Return the (X, Y) coordinate for the center point of the cell that contains the specified text.  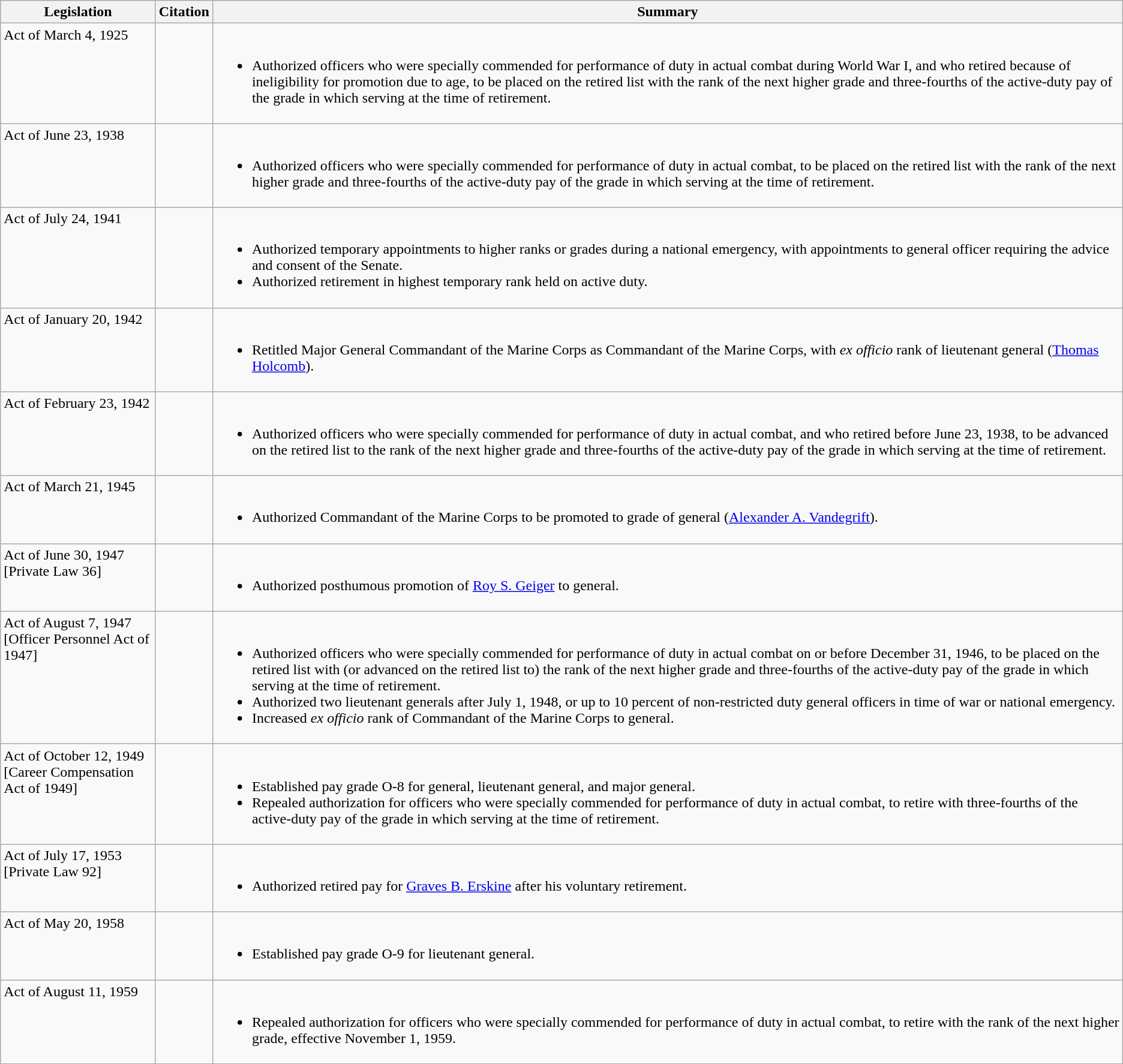
Established pay grade O-9 for lieutenant general. (667, 945)
Act of August 11, 1959 (78, 1022)
Act of March 4, 1925 (78, 73)
Act of October 12, 1949[Career Compensation Act of 1949] (78, 794)
Summary (667, 12)
Authorized retired pay for Graves B. Erskine after his voluntary retirement. (667, 878)
Act of May 20, 1958 (78, 945)
Act of March 21, 1945 (78, 510)
Retitled Major General Commandant of the Marine Corps as Commandant of the Marine Corps, with ex officio rank of lieutenant general (Thomas Holcomb). (667, 350)
Act of February 23, 1942 (78, 434)
Authorized posthumous promotion of Roy S. Geiger to general. (667, 577)
Act of January 20, 1942 (78, 350)
Act of June 30, 1947[Private Law 36] (78, 577)
Act of July 17, 1953[Private Law 92] (78, 878)
Act of July 24, 1941 (78, 258)
Act of August 7, 1947[Officer Personnel Act of 1947] (78, 678)
Authorized Commandant of the Marine Corps to be promoted to grade of general (Alexander A. Vandegrift). (667, 510)
Act of June 23, 1938 (78, 166)
Citation (184, 12)
Legislation (78, 12)
